Detect which cell encompasses the target text, then output its (x, y) center coordinate. 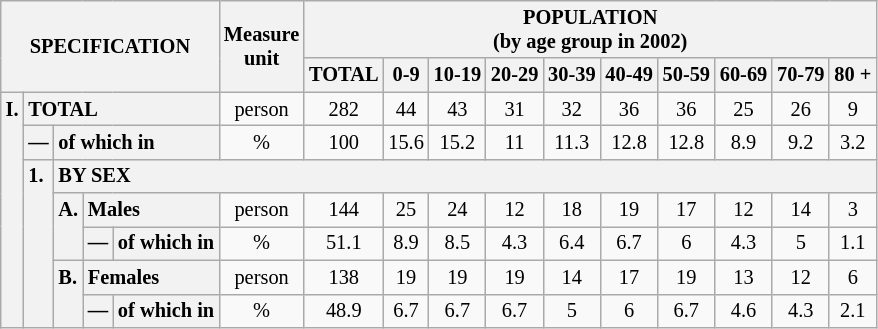
26 (800, 109)
60-69 (744, 75)
70-79 (800, 75)
B. (68, 294)
8.5 (458, 243)
3 (852, 210)
18 (572, 210)
43 (458, 109)
Males (151, 210)
3.2 (852, 142)
48.9 (344, 311)
32 (572, 109)
0-9 (406, 75)
50-59 (686, 75)
51.1 (344, 243)
40-49 (628, 75)
1. (38, 243)
10-19 (458, 75)
100 (344, 142)
1.1 (852, 243)
A. (68, 226)
20-29 (514, 75)
POPULATION (by age group in 2002) (590, 29)
31 (514, 109)
11 (514, 142)
44 (406, 109)
BY SEX (466, 176)
24 (458, 210)
9.2 (800, 142)
2.1 (852, 311)
9 (852, 109)
30-39 (572, 75)
11.3 (572, 142)
6.4 (572, 243)
4.6 (744, 311)
282 (344, 109)
144 (344, 210)
15.2 (458, 142)
80 + (852, 75)
Measure unit (262, 46)
SPECIFICATION (110, 46)
13 (744, 277)
I. (12, 210)
15.6 (406, 142)
138 (344, 277)
Females (151, 277)
